Determine the (X, Y) coordinate at the center of the cell enclosing the given text.  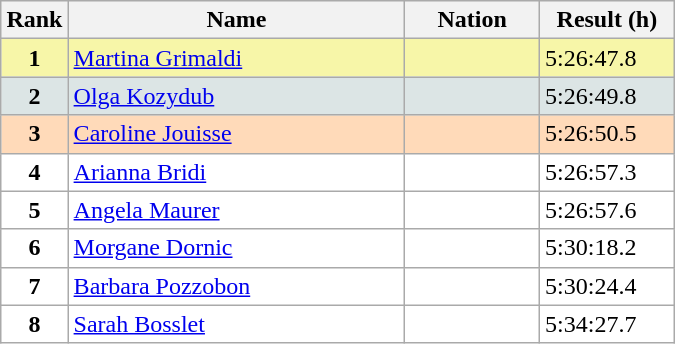
5 (34, 210)
Sarah Bosslet (236, 324)
3 (34, 134)
Rank (34, 20)
8 (34, 324)
5:26:50.5 (608, 134)
Martina Grimaldi (236, 58)
Morgane Dornic (236, 248)
Angela Maurer (236, 210)
5:34:27.7 (608, 324)
Result (h) (608, 20)
6 (34, 248)
5:30:24.4 (608, 286)
5:30:18.2 (608, 248)
Caroline Jouisse (236, 134)
Name (236, 20)
Olga Kozydub (236, 96)
1 (34, 58)
5:26:49.8 (608, 96)
Barbara Pozzobon (236, 286)
5:26:57.3 (608, 172)
Nation (472, 20)
5:26:57.6 (608, 210)
7 (34, 286)
Arianna Bridi (236, 172)
2 (34, 96)
4 (34, 172)
5:26:47.8 (608, 58)
